Find where the given text appears and provide that cell's center as [x, y] coordinate. 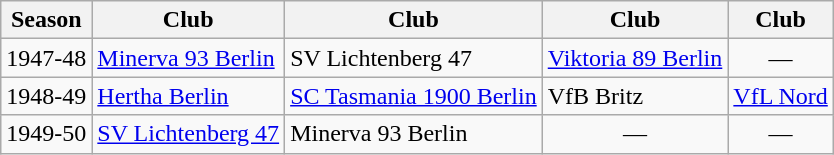
VfB Britz [635, 96]
SC Tasmania 1900 Berlin [414, 96]
1948-49 [46, 96]
VfL Nord [780, 96]
Viktoria 89 Berlin [635, 58]
Season [46, 20]
Hertha Berlin [188, 96]
1949-50 [46, 134]
1947-48 [46, 58]
